From the cell containing the given text, extract its center point as (x, y) coordinate. 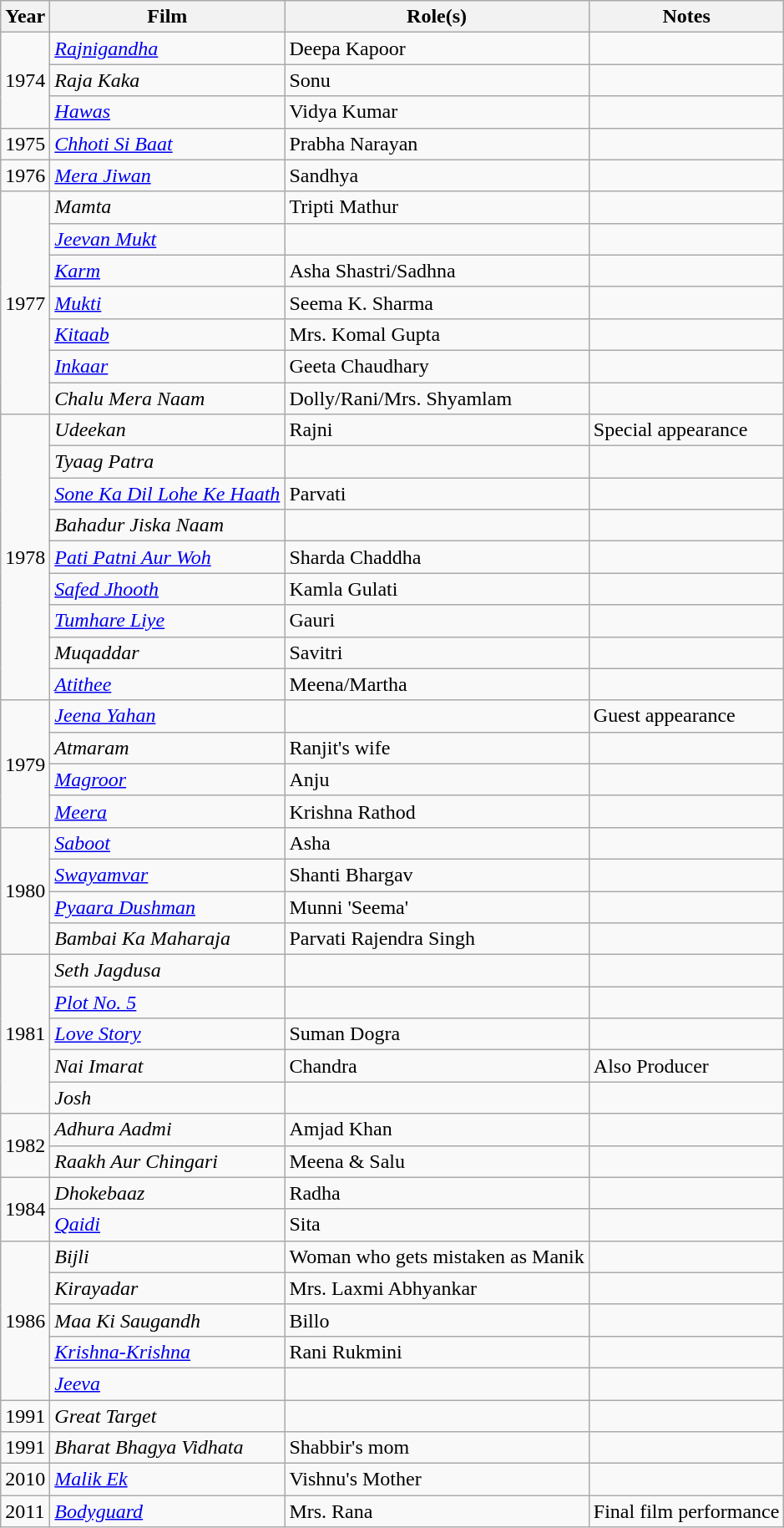
Bharat Bhagya Vidhata (167, 1448)
Guest appearance (686, 716)
Tumhare Liye (167, 621)
1982 (25, 1145)
Raakh Aur Chingari (167, 1161)
Shanti Bhargav (437, 875)
1980 (25, 891)
1974 (25, 80)
Josh (167, 1098)
Meena/Martha (437, 684)
Inkaar (167, 366)
Geeta Chaudhary (437, 366)
Ranjit's wife (437, 748)
Mamta (167, 207)
Rani Rukmini (437, 1352)
Shabbir's mom (437, 1448)
Seema K. Sharma (437, 302)
Special appearance (686, 430)
Malik Ek (167, 1480)
Vidya Kumar (437, 112)
Also Producer (686, 1066)
1981 (25, 1034)
Muqaddar (167, 652)
Tyaag Patra (167, 462)
Maa Ki Saugandh (167, 1320)
Dhokebaaz (167, 1193)
Woman who gets mistaken as Manik (437, 1256)
Parvati Rajendra Singh (437, 939)
Bahadur Jiska Naam (167, 525)
Savitri (437, 652)
Hawas (167, 112)
Prabha Narayan (437, 144)
Asha Shastri/Sadhna (437, 271)
1979 (25, 764)
Mrs. Komal Gupta (437, 334)
Rajnigandha (167, 48)
Great Target (167, 1416)
Meera (167, 811)
Kamla Gulati (437, 589)
Bodyguard (167, 1511)
Atithee (167, 684)
Sharda Chaddha (437, 557)
Chandra (437, 1066)
Jeeva (167, 1383)
Rajni (437, 430)
Udeekan (167, 430)
Year (25, 17)
Gauri (437, 621)
Chhoti Si Baat (167, 144)
1975 (25, 144)
Deepa Kapoor (437, 48)
1978 (25, 558)
Swayamvar (167, 875)
Mrs. Laxmi Abhyankar (437, 1288)
Mera Jiwan (167, 175)
Kitaab (167, 334)
Sone Ka Dil Lohe Ke Haath (167, 494)
Karm (167, 271)
Mukti (167, 302)
Mrs. Rana (437, 1511)
Asha (437, 843)
1986 (25, 1320)
Final film performance (686, 1511)
Role(s) (437, 17)
Meena & Salu (437, 1161)
Tripti Mathur (437, 207)
Plot No. 5 (167, 1003)
Saboot (167, 843)
Vishnu's Mother (437, 1480)
Seth Jagdusa (167, 971)
Qaidi (167, 1225)
2010 (25, 1480)
Chalu Mera Naam (167, 398)
Sonu (437, 80)
Love Story (167, 1034)
2011 (25, 1511)
Suman Dogra (437, 1034)
Kirayadar (167, 1288)
Krishna-Krishna (167, 1352)
Sandhya (437, 175)
Billo (437, 1320)
1977 (25, 302)
Magroor (167, 779)
Nai Imarat (167, 1066)
Film (167, 17)
Dolly/Rani/Mrs. Shyamlam (437, 398)
Raja Kaka (167, 80)
Bambai Ka Maharaja (167, 939)
Jeevan Mukt (167, 239)
Pati Patni Aur Woh (167, 557)
Safed Jhooth (167, 589)
Amjad Khan (437, 1130)
1976 (25, 175)
Jeena Yahan (167, 716)
Adhura Aadmi (167, 1130)
Atmaram (167, 748)
Krishna Rathod (437, 811)
Munni 'Seema' (437, 906)
Notes (686, 17)
Pyaara Dushman (167, 906)
Radha (437, 1193)
Parvati (437, 494)
Sita (437, 1225)
Bijli (167, 1256)
1984 (25, 1209)
Anju (437, 779)
